Detect which cell encompasses the target text, then output its [X, Y] center coordinate. 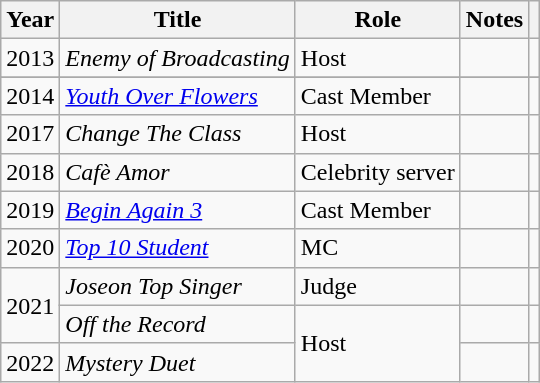
Title [178, 20]
MC [378, 248]
Youth Over Flowers [178, 96]
Celebrity server [378, 172]
Enemy of Broadcasting [178, 58]
2014 [30, 96]
Year [30, 20]
Judge [378, 286]
Notes [494, 20]
Mystery Duet [178, 362]
Cafè Amor [178, 172]
2021 [30, 305]
2013 [30, 58]
Change The Class [178, 134]
Begin Again 3 [178, 210]
2022 [30, 362]
2019 [30, 210]
2018 [30, 172]
Off the Record [178, 324]
2020 [30, 248]
Joseon Top Singer [178, 286]
Role [378, 20]
2017 [30, 134]
Top 10 Student [178, 248]
